Detect which cell encompasses the target text, then output its [x, y] center coordinate. 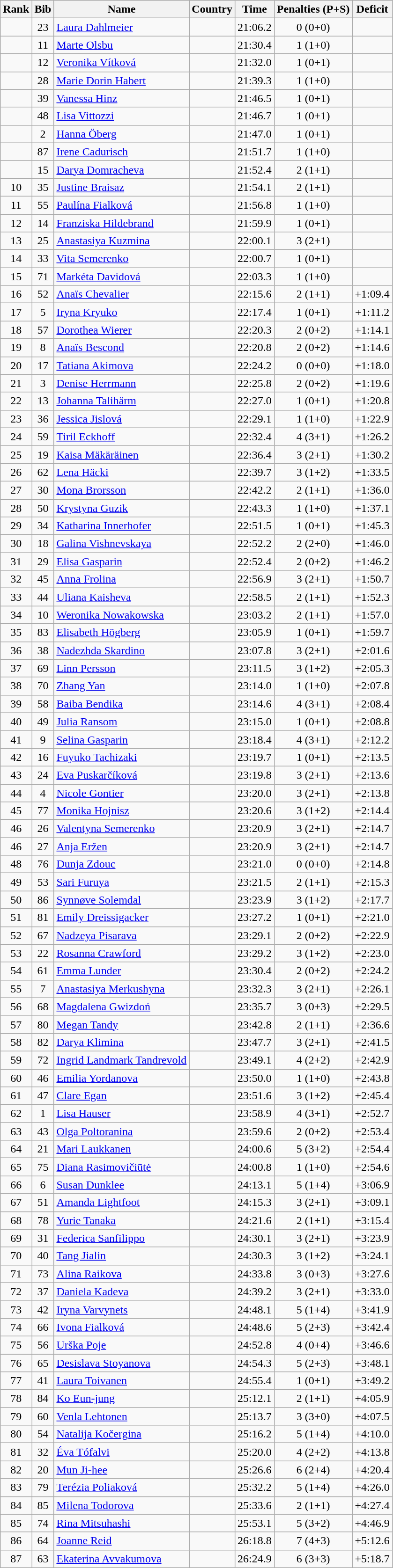
25:13.7 [255, 1416]
22:25.8 [255, 383]
23:29.1 [255, 935]
Anaïs Chevalier [122, 294]
Veronika Vítková [122, 63]
22:27.0 [255, 401]
Julia Ransom [122, 722]
Emma Lunder [122, 971]
Lisa Hauser [122, 1114]
+1:11.2 [372, 312]
+1:45.3 [372, 526]
+1:20.8 [372, 401]
Vanessa Hinz [122, 98]
+3:06.9 [372, 1185]
Ekaterina Avvakumova [122, 1559]
23:18.4 [255, 739]
23:49.1 [255, 1060]
23:42.8 [255, 1024]
Elisabeth Högberg [122, 633]
23:59.6 [255, 1131]
Zhang Yan [122, 686]
6 (3+3) [313, 1559]
6 [43, 1185]
24:30.1 [255, 1238]
24:54.3 [255, 1363]
Joanne Reid [122, 1541]
25:12.1 [255, 1399]
+4:46.9 [372, 1523]
2 [43, 134]
+1:30.2 [372, 454]
Anastasiya Kuzmina [122, 241]
25:33.6 [255, 1505]
26:24.9 [255, 1559]
Tiril Eckhoff [122, 437]
Marte Olsbu [122, 45]
Denise Herrmann [122, 383]
22:39.7 [255, 472]
Country [212, 9]
4 (0+4) [313, 1345]
Nicole Gontier [122, 793]
Monika Hojnisz [122, 811]
23:03.2 [255, 615]
23:14.0 [255, 686]
23:20.0 [255, 793]
Urška Poje [122, 1345]
21:52.4 [255, 169]
+1:09.4 [372, 294]
+2:24.2 [372, 971]
Synnøve Solemdal [122, 900]
+1:26.2 [372, 437]
21:32.0 [255, 63]
22:20.8 [255, 348]
23:47.7 [255, 1042]
+1:37.1 [372, 508]
24:13.1 [255, 1185]
23:21.0 [255, 864]
Penalties (P+S) [313, 9]
+2:41.5 [372, 1042]
23:21.5 [255, 882]
24:00.8 [255, 1167]
7 [43, 989]
23:58.9 [255, 1114]
Emily Dreissigacker [122, 918]
Linn Persson [122, 668]
+2:13.8 [372, 793]
Fuyuko Tachizaki [122, 757]
+2:21.0 [372, 918]
23:20.6 [255, 811]
Emilia Yordanova [122, 1078]
+1:59.7 [372, 633]
Vita Semerenko [122, 259]
24:00.6 [255, 1149]
23:11.5 [255, 668]
25:16.2 [255, 1434]
Natalija Kočergina [122, 1434]
Alina Raikova [122, 1274]
Anaïs Bescond [122, 348]
Mona Brorsson [122, 490]
+3:46.6 [372, 1345]
23:19.8 [255, 775]
+1:14.1 [372, 330]
9 [43, 739]
+3:41.9 [372, 1309]
21:46.5 [255, 98]
24:15.3 [255, 1203]
23:05.9 [255, 633]
24:48.6 [255, 1327]
Yurie Tanaka [122, 1220]
8 [43, 348]
Deficit [372, 9]
22:43.3 [255, 508]
+2:45.4 [372, 1096]
Name [122, 9]
3 [43, 383]
Bib [43, 9]
Dunja Zdouc [122, 864]
7 (4+3) [313, 1541]
Daniela Kadeva [122, 1291]
+1:50.7 [372, 579]
+2:14.4 [372, 811]
24:48.1 [255, 1309]
Clare Egan [122, 1096]
23:30.4 [255, 971]
Johanna Talihärm [122, 401]
+3:23.9 [372, 1238]
24:55.4 [255, 1381]
+2:36.6 [372, 1024]
Éva Tófalvi [122, 1452]
6 (2+4) [313, 1470]
21:46.7 [255, 116]
Laura Dahlmeier [122, 27]
Kaisa Mäkäräinen [122, 454]
22:32.4 [255, 437]
+2:53.4 [372, 1131]
+3:15.4 [372, 1220]
+2:05.3 [372, 668]
21:56.8 [255, 205]
21:59.9 [255, 223]
Ivona Fialková [122, 1327]
Ko Eun-jung [122, 1399]
Nadezhda Skardino [122, 650]
Iryna Kryuko [122, 312]
23:35.7 [255, 1006]
24:52.8 [255, 1345]
23:50.0 [255, 1078]
24:21.6 [255, 1220]
Time [255, 9]
+2:17.7 [372, 900]
25:32.2 [255, 1488]
21:54.1 [255, 187]
Markéta Davidová [122, 277]
Uliana Kaisheva [122, 597]
Tatiana Akimova [122, 365]
22:56.9 [255, 579]
+1:33.5 [372, 472]
24:33.8 [255, 1274]
22:03.3 [255, 277]
+1:14.6 [372, 348]
+1:36.0 [372, 490]
Milena Todorova [122, 1505]
Dorothea Wierer [122, 330]
26:18.8 [255, 1541]
Baiba Bendika [122, 704]
Rosanna Crawford [122, 953]
22:52.4 [255, 562]
Anja Eržen [122, 846]
5 [43, 312]
Katharina Innerhofer [122, 526]
25:26.6 [255, 1470]
Venla Lehtonen [122, 1416]
22:29.1 [255, 419]
Justine Braisaz [122, 187]
+2:54.4 [372, 1149]
21:30.4 [255, 45]
+2:07.8 [372, 686]
+2:14.8 [372, 864]
21:51.7 [255, 152]
+4:26.0 [372, 1488]
4 [43, 793]
Olga Poltoranina [122, 1131]
+4:27.4 [372, 1505]
22:51.5 [255, 526]
Elisa Gasparin [122, 562]
2 (2+0) [313, 544]
Amanda Lightfoot [122, 1203]
23:07.8 [255, 650]
Krystyna Guzik [122, 508]
Mari Laukkanen [122, 1149]
Federica Sanfilippo [122, 1238]
Susan Dunklee [122, 1185]
+4:20.4 [372, 1470]
+1:22.9 [372, 419]
21:47.0 [255, 134]
+4:05.9 [372, 1399]
+3:49.2 [372, 1381]
+2:42.9 [372, 1060]
23:32.3 [255, 989]
+2:26.1 [372, 989]
+2:43.8 [372, 1078]
+2:01.6 [372, 650]
Laura Toivanen [122, 1381]
+2:54.6 [372, 1167]
23:15.0 [255, 722]
Paulína Fialková [122, 205]
25:53.1 [255, 1523]
Irene Cadurisch [122, 152]
+3:09.1 [372, 1203]
+1:19.6 [372, 383]
24:30.3 [255, 1256]
Rina Mitsuhashi [122, 1523]
Hanna Öberg [122, 134]
+2:13.6 [372, 775]
23:19.7 [255, 757]
22:42.2 [255, 490]
22:00.7 [255, 259]
Anastasiya Merkushyna [122, 989]
22:58.5 [255, 597]
+2:13.5 [372, 757]
23:29.2 [255, 953]
23:51.6 [255, 1096]
1 [43, 1114]
Ingrid Landmark Tandrevold [122, 1060]
+2:08.8 [372, 722]
+2:23.0 [372, 953]
22:24.2 [255, 365]
+3:27.6 [372, 1274]
Jessica Jislová [122, 419]
Marie Dorin Habert [122, 80]
22:20.3 [255, 330]
+2:15.3 [372, 882]
+3:24.1 [372, 1256]
Darya Domracheva [122, 169]
Rank [16, 9]
+2:52.7 [372, 1114]
Tang Jialin [122, 1256]
25:20.0 [255, 1452]
+1:57.0 [372, 615]
+2:22.9 [372, 935]
+3:48.1 [372, 1363]
21:39.3 [255, 80]
Galina Vishnevskaya [122, 544]
Nadzeya Pisarava [122, 935]
Eva Puskarčíková [122, 775]
+1:52.3 [372, 597]
Selina Gasparin [122, 739]
Valentyna Semerenko [122, 829]
+1:18.0 [372, 365]
+4:10.0 [372, 1434]
21:06.2 [255, 27]
Lisa Vittozzi [122, 116]
23:14.6 [255, 704]
+1:46.0 [372, 544]
Magdalena Gwizdoń [122, 1006]
Anna Frolina [122, 579]
23:27.2 [255, 918]
+2:08.4 [372, 704]
Diana Rasimovičiūtė [122, 1167]
Darya Klimina [122, 1042]
+2:29.5 [372, 1006]
+5:12.6 [372, 1541]
Iryna Varvynets [122, 1309]
+2:12.2 [372, 739]
+4:13.8 [372, 1452]
22:17.4 [255, 312]
22:36.4 [255, 454]
+3:33.0 [372, 1291]
+1:46.2 [372, 562]
Desislava Stoyanova [122, 1363]
22:00.1 [255, 241]
+3:42.4 [372, 1327]
22:52.2 [255, 544]
23:23.9 [255, 900]
Lena Häcki [122, 472]
Mun Ji-hee [122, 1470]
24:39.2 [255, 1291]
+4:07.5 [372, 1416]
22:15.6 [255, 294]
3 (3+0) [313, 1416]
+5:18.7 [372, 1559]
Sari Furuya [122, 882]
Weronika Nowakowska [122, 615]
47 [43, 1096]
Franziska Hildebrand [122, 223]
Terézia Poliaková [122, 1488]
Megan Tandy [122, 1024]
